Extract the [x, y] coordinate from the center of the cell holding the provided text.  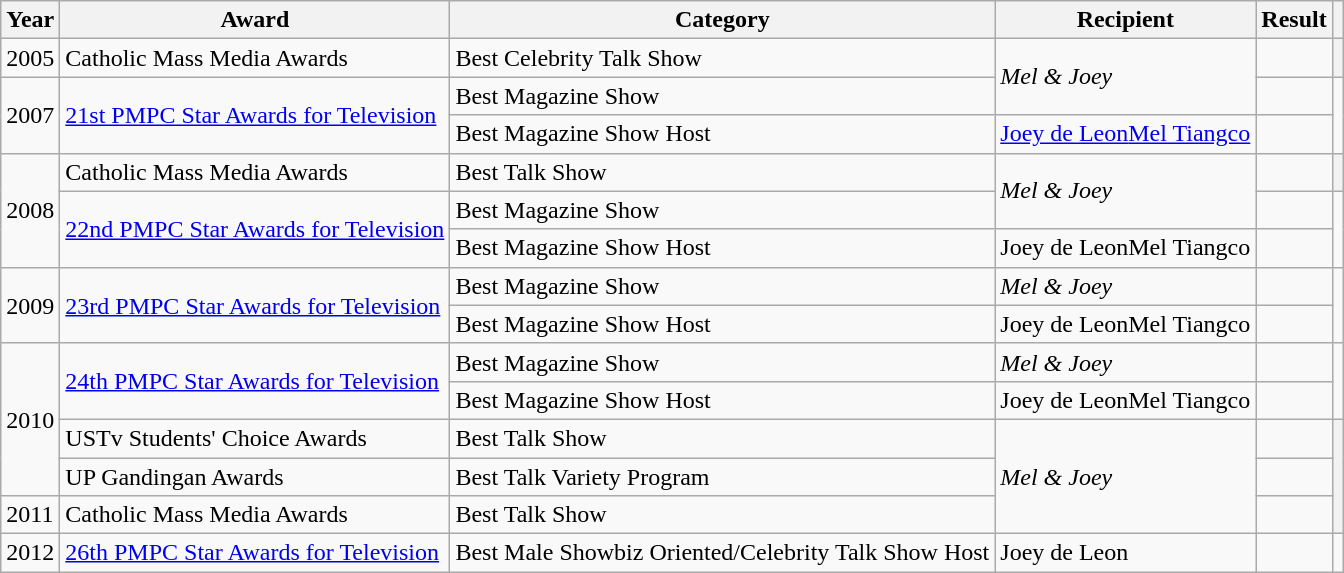
24th PMPC Star Awards for Television [255, 381]
Category [722, 20]
Joey de Leon [1126, 553]
22nd PMPC Star Awards for Television [255, 229]
Best Celebrity Talk Show [722, 58]
Best Male Showbiz Oriented/Celebrity Talk Show Host [722, 553]
2010 [30, 419]
21st PMPC Star Awards for Television [255, 115]
2009 [30, 305]
Best Talk Variety Program [722, 477]
2007 [30, 115]
23rd PMPC Star Awards for Television [255, 305]
Award [255, 20]
Result [1294, 20]
2011 [30, 515]
UP Gandingan Awards [255, 477]
2005 [30, 58]
2012 [30, 553]
USTv Students' Choice Awards [255, 438]
26th PMPC Star Awards for Television [255, 553]
Recipient [1126, 20]
2008 [30, 210]
Year [30, 20]
